For the text-containing cell, return its midpoint in (X, Y) coordinate format. 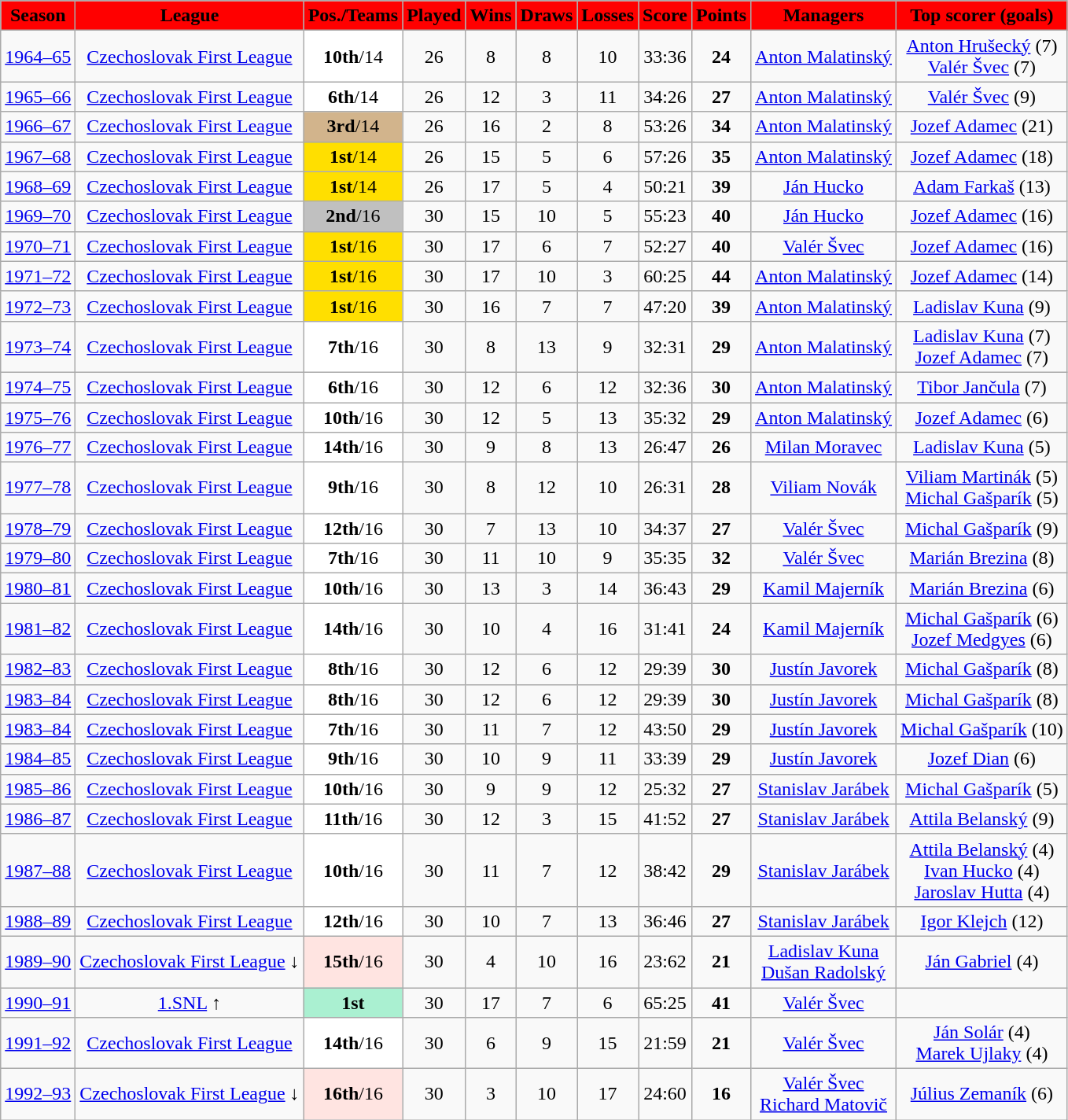
1991–92 (38, 1043)
1990–91 (38, 1003)
Igor Klejch (12) (982, 921)
1973–74 (38, 346)
53:26 (665, 127)
Losses (608, 16)
Score (665, 16)
36:43 (665, 588)
1976–77 (38, 448)
2nd/16 (353, 216)
1968–69 (38, 186)
1967–68 (38, 157)
1966–67 (38, 127)
Anton Hrušecký (7)Valér Švec (7) (982, 57)
Viliam Martinák (5)Michal Gašparík (5) (982, 488)
35:32 (665, 418)
Season (38, 16)
1980–81 (38, 588)
28 (720, 488)
43:50 (665, 729)
Michal Gašparík (5) (982, 789)
Adam Farkaš (13) (982, 186)
1977–78 (38, 488)
16th/16 (353, 1095)
41:52 (665, 819)
11th/16 (353, 819)
38:42 (665, 870)
57:26 (665, 157)
Ján Solár (4)Marek Ujlaky (4) (982, 1043)
1987–88 (38, 870)
1992–93 (38, 1095)
6th/16 (353, 387)
Valér Švec (9) (982, 97)
32:36 (665, 387)
Michal Gašparík (6)Jozef Medgyes (6) (982, 629)
52:27 (665, 246)
1971–72 (38, 276)
Michal Gašparík (9) (982, 529)
60:25 (665, 276)
65:25 (665, 1003)
Július Zemaník (6) (982, 1095)
50:21 (665, 186)
Draws (547, 16)
Played (434, 16)
25:32 (665, 789)
1985–86 (38, 789)
26:31 (665, 488)
33:36 (665, 57)
Viliam Novák (824, 488)
1982–83 (38, 669)
55:23 (665, 216)
1988–89 (38, 921)
Wins (491, 16)
Attila Belanský (4)Ivan Hucko (4)Jaroslav Hutta (4) (982, 870)
Attila Belanský (9) (982, 819)
Tibor Jančula (7) (982, 387)
1986–87 (38, 819)
10th/14 (353, 57)
26:47 (665, 448)
1974–75 (38, 387)
3rd/14 (353, 127)
21:59 (665, 1043)
1st (353, 1003)
34:37 (665, 529)
1970–71 (38, 246)
47:20 (665, 306)
34 (720, 127)
Ladislav KunaDušan Radolský (824, 961)
Valér ŠvecRichard Matovič (824, 1095)
35 (720, 157)
Jozef Dian (6) (982, 759)
1972–73 (38, 306)
Marián Brezina (8) (982, 558)
24:60 (665, 1095)
Ladislav Kuna (5) (982, 448)
41 (720, 1003)
Ladislav Kuna (9) (982, 306)
Pos./Teams (353, 16)
Managers (824, 16)
32 (720, 558)
32:31 (665, 346)
31:41 (665, 629)
14 (608, 588)
Marián Brezina (6) (982, 588)
Top scorer (goals) (982, 16)
Michal Gašparík (10) (982, 729)
1964–65 (38, 57)
1984–85 (38, 759)
6th/14 (353, 97)
35:35 (665, 558)
1981–82 (38, 629)
Ladislav Kuna (7)Jozef Adamec (7) (982, 346)
2 (547, 127)
Points (720, 16)
44 (720, 276)
1975–76 (38, 418)
Milan Moravec (824, 448)
34:26 (665, 97)
1978–79 (38, 529)
23:62 (665, 961)
1989–90 (38, 961)
36:46 (665, 921)
1969–70 (38, 216)
Jozef Adamec (18) (982, 157)
Ján Gabriel (4) (982, 961)
15th/16 (353, 961)
League (190, 16)
Jozef Adamec (6) (982, 418)
1979–80 (38, 558)
Jozef Adamec (21) (982, 127)
1.SNL ↑ (190, 1003)
Jozef Adamec (14) (982, 276)
1965–66 (38, 97)
33:39 (665, 759)
